Find where the given text appears and provide that cell's center as (x, y) coordinate. 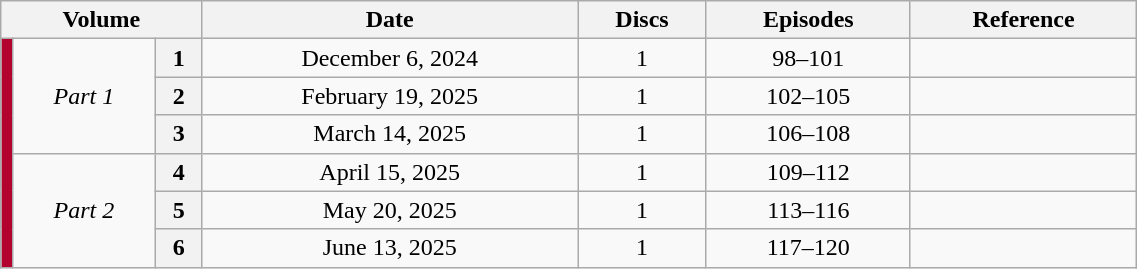
April 15, 2025 (390, 172)
Episodes (808, 20)
102–105 (808, 96)
May 20, 2025 (390, 210)
Discs (642, 20)
5 (179, 210)
February 19, 2025 (390, 96)
Part 1 (84, 96)
Volume (102, 20)
Date (390, 20)
December 6, 2024 (390, 58)
109–112 (808, 172)
6 (179, 248)
3 (179, 134)
117–120 (808, 248)
June 13, 2025 (390, 248)
113–116 (808, 210)
Part 2 (84, 210)
Reference (1024, 20)
98–101 (808, 58)
106–108 (808, 134)
March 14, 2025 (390, 134)
2 (179, 96)
4 (179, 172)
